Determine the (x, y) coordinate at the center of the cell enclosing the given text.  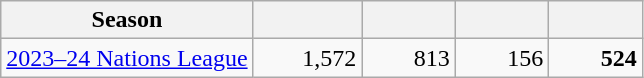
1,572 (308, 58)
156 (502, 58)
813 (409, 58)
Season (127, 20)
2023–24 Nations League (127, 58)
524 (596, 58)
